Provide the (X, Y) coordinate of the cell's center where the given text is located.  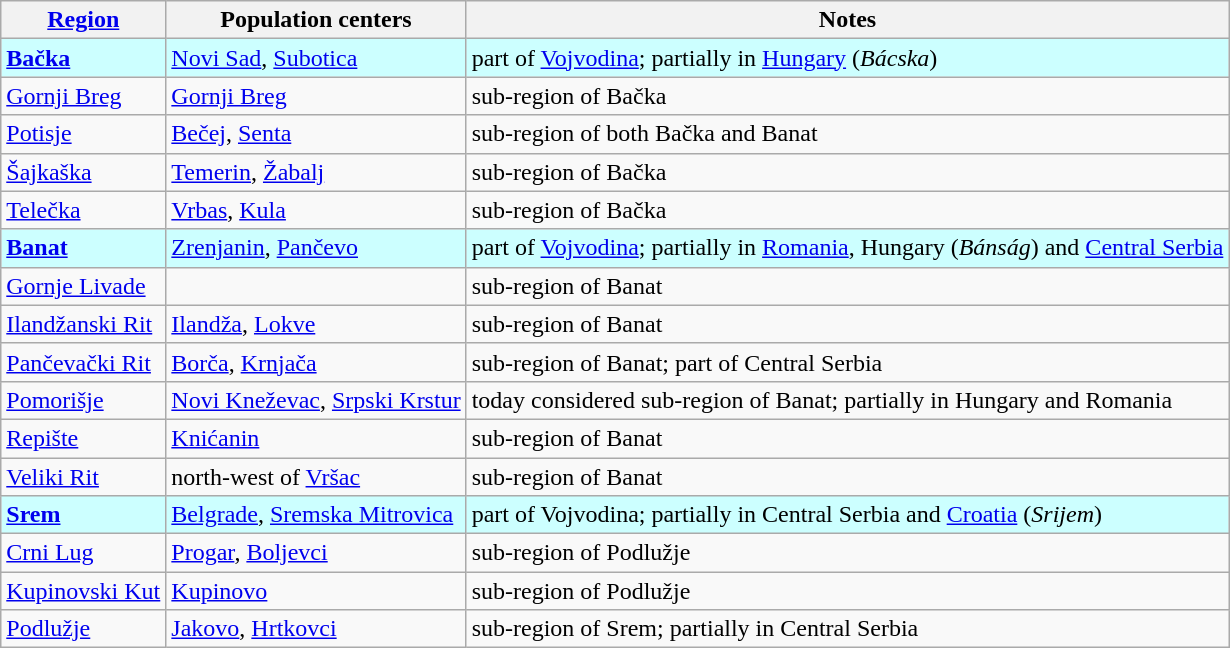
Ilandža, Lokve (316, 324)
part of Vojvodina; partially in Romania, Hungary (Bánság) and Central Serbia (848, 248)
Kupinovo (316, 591)
Kupinovski Kut (84, 591)
Crni Lug (84, 553)
sub-region of Srem; partially in Central Serbia (848, 629)
Šajkaška (84, 172)
sub-region of Banat; part of Central Serbia (848, 362)
part of Vojvodina; partially in Hungary (Bácska) (848, 58)
Potisje (84, 134)
Borča, Krnjača (316, 362)
Population centers (316, 20)
Pančevački Rit (84, 362)
sub-region of both Bačka and Banat (848, 134)
today considered sub-region of Banat; partially in Hungary and Romania (848, 400)
Podlužje (84, 629)
Banat (84, 248)
Telečka (84, 210)
Ilandžanski Rit (84, 324)
Repište (84, 438)
Vrbas, Kula (316, 210)
Region (84, 20)
Srem (84, 515)
Jakovo, Hrtkovci (316, 629)
Bečej, Senta (316, 134)
Progar, Boljevci (316, 553)
Notes (848, 20)
Belgrade, Sremska Mitrovica (316, 515)
Zrenjanin, Pančevo (316, 248)
Novi Kneževac, Srpski Krstur (316, 400)
Veliki Rit (84, 477)
Temerin, Žabalj (316, 172)
Novi Sad, Subotica (316, 58)
north-west of Vršac (316, 477)
Bačka (84, 58)
Pomorišje (84, 400)
Gornje Livade (84, 286)
part of Vojvodina; partially in Central Serbia and Croatia (Srijem) (848, 515)
Knićanin (316, 438)
